Pinpoint the cell where the given text exists, returning its [X, Y] midpoint coordinate. 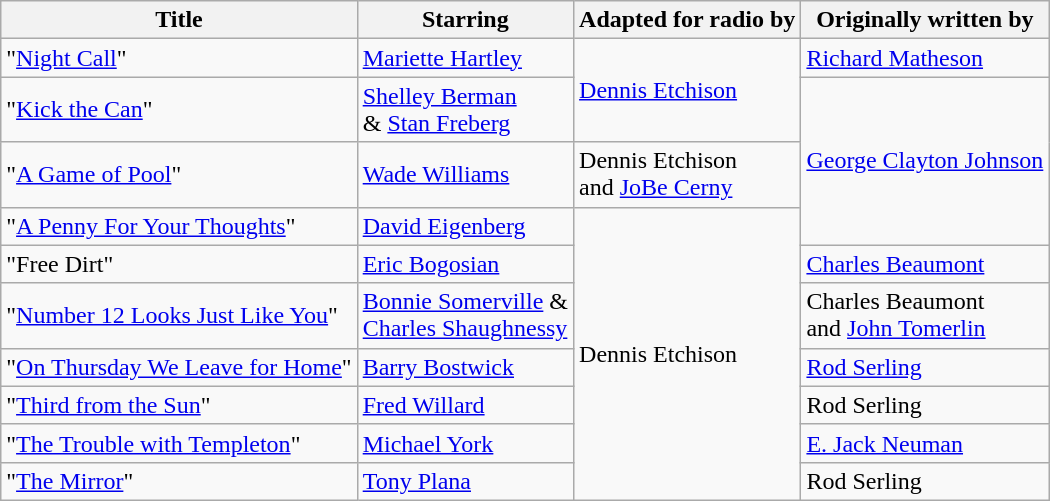
Mariette Hartley [465, 58]
George Clayton Johnson [925, 161]
Michael York [465, 443]
"Third from the Sun" [179, 405]
"On Thursday We Leave for Home" [179, 367]
"Night Call" [179, 58]
Shelley Berman& Stan Freberg [465, 110]
Originally written by [925, 20]
Charles Beaumont [925, 264]
E. Jack Neuman [925, 443]
Starring [465, 20]
"Kick the Can" [179, 110]
Barry Bostwick [465, 367]
"A Penny For Your Thoughts" [179, 226]
Richard Matheson [925, 58]
Bonnie Somerville &Charles Shaughnessy [465, 316]
David Eigenberg [465, 226]
"The Trouble with Templeton" [179, 443]
Dennis Etchisonand JoBe Cerny [688, 174]
"Number 12 Looks Just Like You" [179, 316]
Adapted for radio by [688, 20]
Eric Bogosian [465, 264]
Fred Willard [465, 405]
"Free Dirt" [179, 264]
Title [179, 20]
Charles Beaumontand John Tomerlin [925, 316]
"The Mirror" [179, 481]
Wade Williams [465, 174]
Tony Plana [465, 481]
"A Game of Pool" [179, 174]
